Provide the [x, y] coordinate of the cell's center where the given text is located.  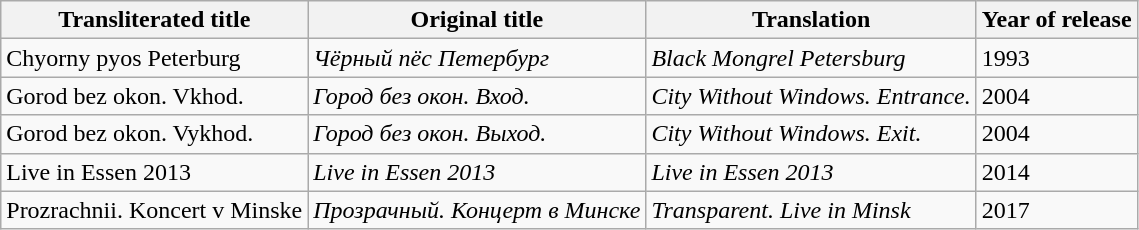
Transliterated title [154, 20]
Город без окон. Выход. [477, 134]
Chyorny pyos Peterburg [154, 58]
Transparent. Live in Minsk [811, 210]
Gorod bez okon. Vkhod. [154, 96]
2017 [1056, 210]
Город без окон. Вход. [477, 96]
Чёрный пёс Петербург [477, 58]
1993 [1056, 58]
Прозрачный. Концерт в Минске [477, 210]
Year of release [1056, 20]
Translation [811, 20]
Gorod bez okon. Vykhod. [154, 134]
Original title [477, 20]
City Without Windows. Exit. [811, 134]
City Without Windows. Entrance. [811, 96]
2014 [1056, 172]
Black Mongrel Petersburg [811, 58]
Prozrachnii. Koncert v Minske [154, 210]
